Scan for the cell matching the given text and deliver its (X, Y) coordinate at center. 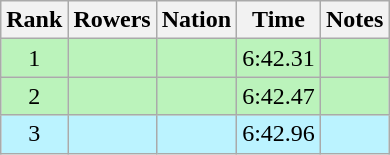
6:42.96 (279, 134)
Rank (34, 20)
1 (34, 58)
6:42.31 (279, 58)
Rowers (112, 20)
2 (34, 96)
3 (34, 134)
6:42.47 (279, 96)
Nation (196, 20)
Time (279, 20)
Notes (354, 20)
